For the text-containing cell, return its midpoint in (X, Y) coordinate format. 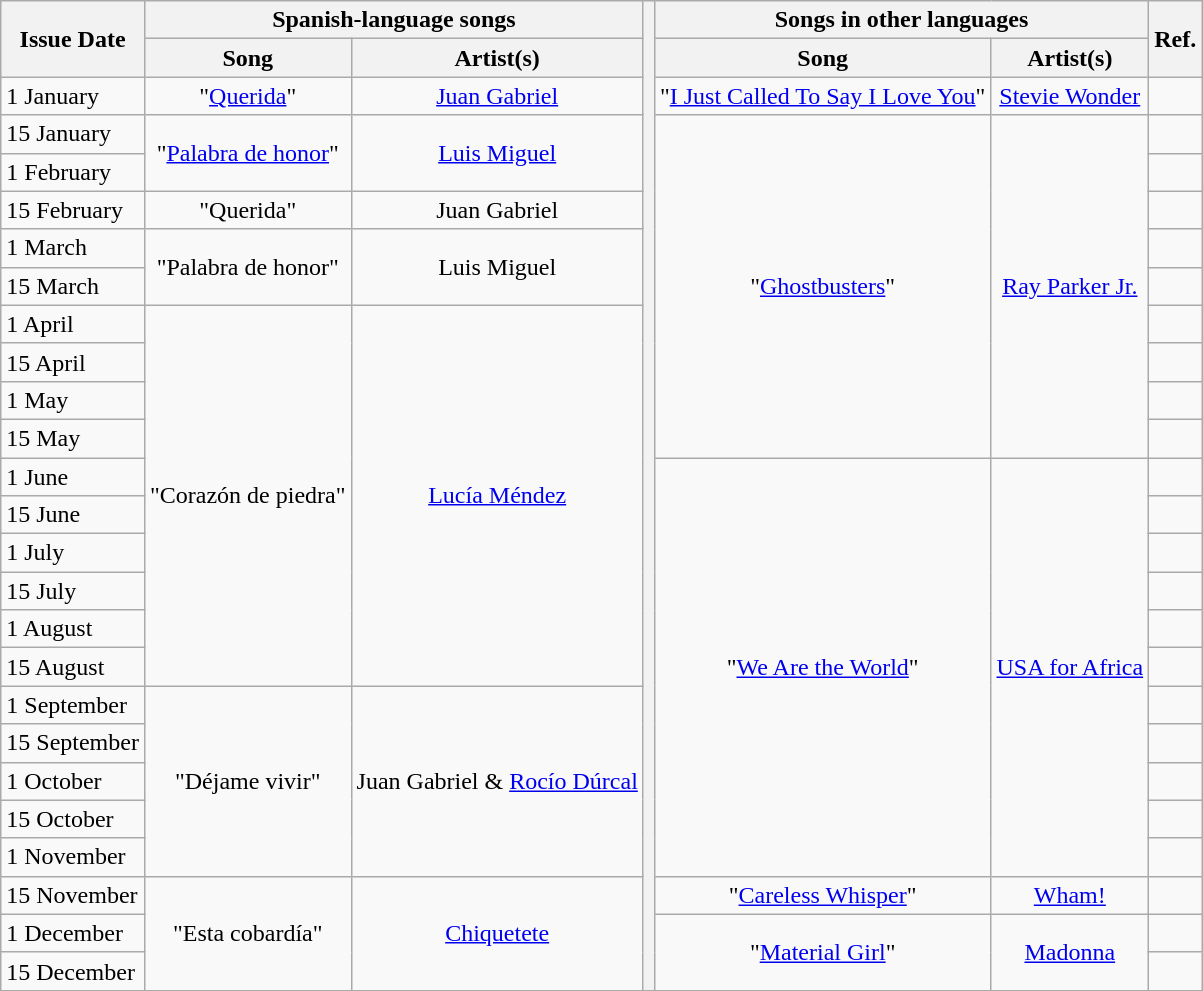
Stevie Wonder (1070, 96)
15 February (73, 210)
Juan Gabriel & Rocío Dúrcal (497, 781)
Spanish-language songs (394, 20)
Chiquetete (497, 933)
1 December (73, 933)
USA for Africa (1070, 668)
15 March (73, 286)
"Ghostbusters" (822, 286)
15 June (73, 515)
1 November (73, 857)
1 February (73, 172)
Wham! (1070, 895)
"We Are the World" (822, 668)
"Careless Whisper" (822, 895)
"Déjame vivir" (248, 781)
15 September (73, 743)
1 October (73, 781)
1 July (73, 553)
15 July (73, 591)
Ray Parker Jr. (1070, 286)
15 May (73, 438)
1 March (73, 248)
Lucía Méndez (497, 496)
15 December (73, 971)
1 May (73, 400)
15 October (73, 819)
15 January (73, 134)
15 November (73, 895)
"Corazón de piedra" (248, 496)
15 August (73, 667)
Ref. (1176, 39)
"Esta cobardía" (248, 933)
"I Just Called To Say I Love You" (822, 96)
Issue Date (73, 39)
15 April (73, 362)
Madonna (1070, 952)
1 June (73, 477)
1 September (73, 705)
1 January (73, 96)
Songs in other languages (901, 20)
"Material Girl" (822, 952)
1 April (73, 324)
1 August (73, 629)
